Pinpoint the cell where the given text exists, returning its [x, y] midpoint coordinate. 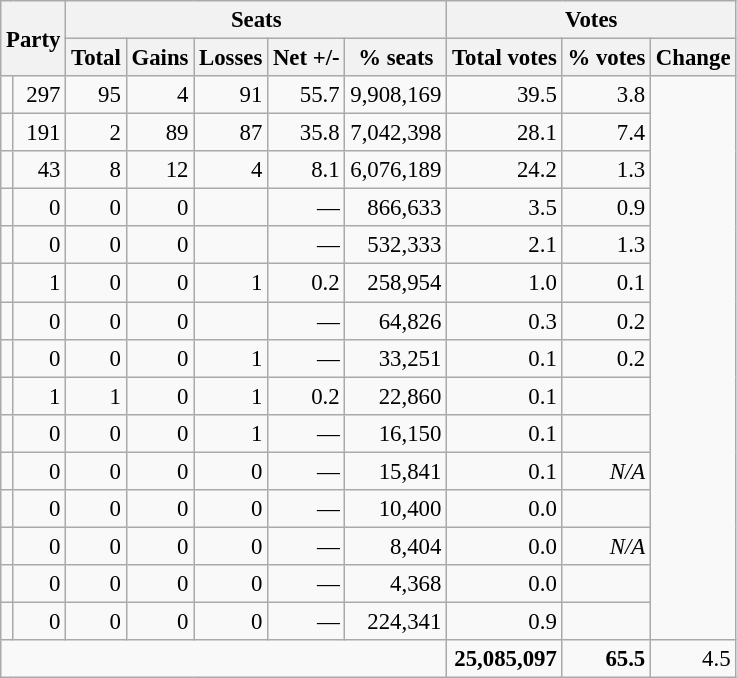
7,042,398 [396, 133]
Total [96, 58]
532,333 [396, 245]
258,954 [396, 283]
43 [40, 170]
87 [231, 133]
91 [231, 95]
Party [34, 38]
Votes [592, 20]
95 [96, 95]
65.5 [606, 659]
0.3 [504, 321]
224,341 [396, 621]
Seats [256, 20]
4.5 [694, 659]
Total votes [504, 58]
Losses [231, 58]
2.1 [504, 245]
15,841 [396, 471]
33,251 [396, 358]
3.5 [504, 208]
Net +/- [306, 58]
7.4 [606, 133]
Gains [160, 58]
9,908,169 [396, 95]
10,400 [396, 509]
35.8 [306, 133]
24.2 [504, 170]
8.1 [306, 170]
2 [96, 133]
191 [40, 133]
64,826 [396, 321]
% seats [396, 58]
1.0 [504, 283]
39.5 [504, 95]
12 [160, 170]
% votes [606, 58]
55.7 [306, 95]
4,368 [396, 584]
89 [160, 133]
297 [40, 95]
16,150 [396, 433]
866,633 [396, 208]
25,085,097 [504, 659]
3.8 [606, 95]
6,076,189 [396, 170]
22,860 [396, 396]
8,404 [396, 546]
28.1 [504, 133]
Change [694, 58]
8 [96, 170]
